Identify which cell holds the provided text, then report its [X, Y] central coordinate. 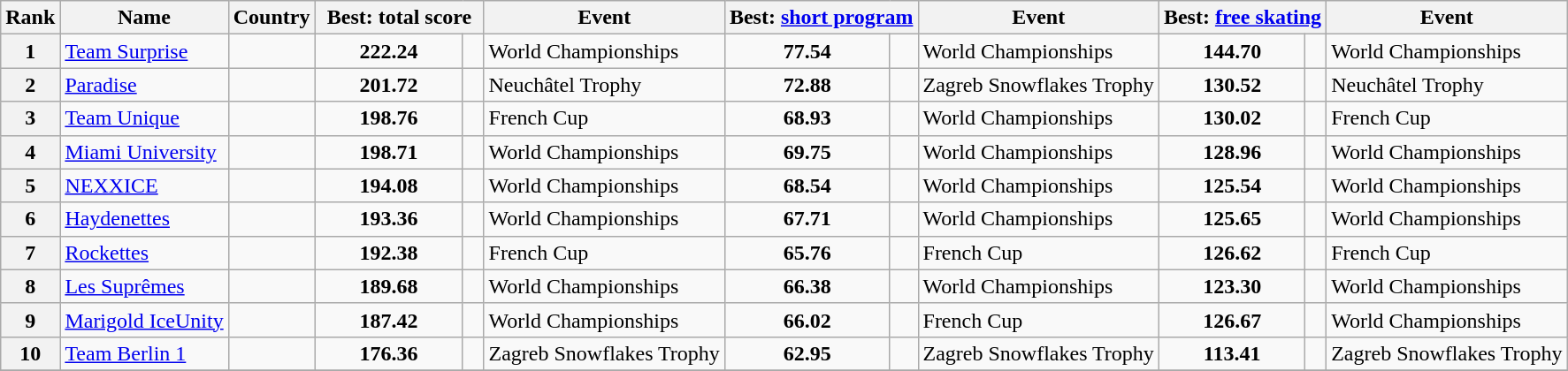
66.02 [807, 320]
176.36 [389, 353]
9 [30, 320]
187.42 [389, 320]
69.75 [807, 152]
113.41 [1231, 353]
2 [30, 85]
Miami University [144, 152]
198.76 [389, 118]
128.96 [1231, 152]
72.88 [807, 85]
189.68 [389, 286]
10 [30, 353]
Best: total score [400, 18]
77.54 [807, 51]
Rank [30, 18]
192.38 [389, 253]
68.93 [807, 118]
Les Suprêmes [144, 286]
Rockettes [144, 253]
7 [30, 253]
123.30 [1231, 286]
Team Berlin 1 [144, 353]
NEXXICE [144, 185]
194.08 [389, 185]
5 [30, 185]
62.95 [807, 353]
8 [30, 286]
Paradise [144, 85]
Haydenettes [144, 219]
65.76 [807, 253]
130.52 [1231, 85]
222.24 [389, 51]
3 [30, 118]
68.54 [807, 185]
Team Surprise [144, 51]
4 [30, 152]
Marigold IceUnity [144, 320]
Best: free skating [1242, 18]
144.70 [1231, 51]
Team Unique [144, 118]
130.02 [1231, 118]
198.71 [389, 152]
193.36 [389, 219]
Country [272, 18]
6 [30, 219]
Name [144, 18]
67.71 [807, 219]
126.67 [1231, 320]
201.72 [389, 85]
125.65 [1231, 219]
1 [30, 51]
126.62 [1231, 253]
Best: short program [821, 18]
66.38 [807, 286]
125.54 [1231, 185]
